Find where the given text appears and provide that cell's center as (X, Y) coordinate. 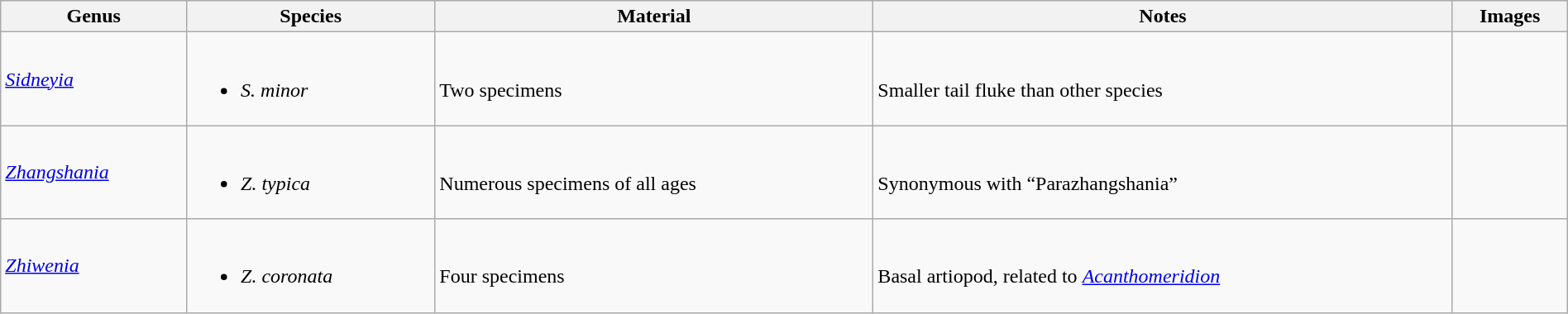
Genus (94, 17)
Zhangshania (94, 172)
Z. coronata (311, 266)
Four specimens (654, 266)
Sidneyia (94, 79)
Images (1510, 17)
Notes (1163, 17)
S. minor (311, 79)
Smaller tail fluke than other species (1163, 79)
Two specimens (654, 79)
Numerous specimens of all ages (654, 172)
Basal artiopod, related to Acanthomeridion (1163, 266)
Zhiwenia (94, 266)
Synonymous with “Parazhangshania” (1163, 172)
Material (654, 17)
Z. typica (311, 172)
Species (311, 17)
